Identify which cell holds the provided text, then report its [X, Y] central coordinate. 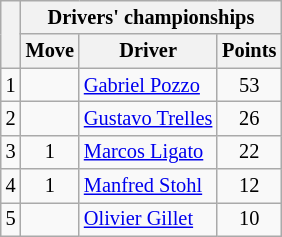
22 [249, 152]
3 [11, 152]
Gabriel Pozzo [148, 85]
26 [249, 118]
53 [249, 85]
Marcos Ligato [148, 152]
Driver [148, 51]
2 [11, 118]
Manfred Stohl [148, 186]
Gustavo Trelles [148, 118]
Olivier Gillet [148, 219]
Move [50, 51]
4 [11, 186]
Points [249, 51]
Drivers' championships [152, 17]
10 [249, 219]
12 [249, 186]
5 [11, 219]
